For the text-containing cell, return its midpoint in (x, y) coordinate format. 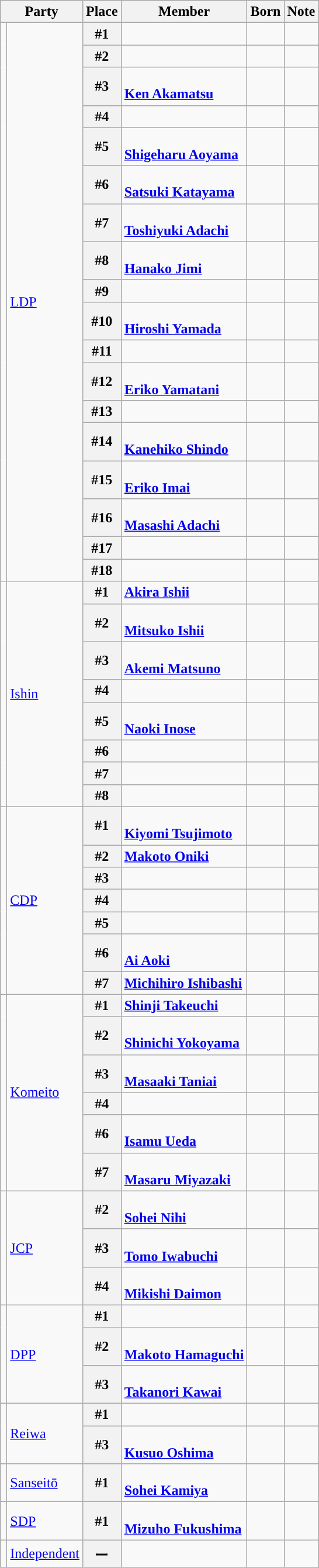
#15 (102, 480)
#14 (102, 442)
Akemi Matsuno (184, 661)
Sohei Nihi (184, 1209)
Tomo Iwabuchi (184, 1248)
Takanori Kawai (184, 1385)
Reiwa (45, 1434)
Masashi Adachi (184, 518)
ー (102, 1553)
Makoto Hamaguchi (184, 1346)
#12 (102, 381)
Kusuo Oshima (184, 1445)
Note (301, 12)
Masaaki Taniai (184, 1074)
#17 (102, 548)
Born (265, 12)
#13 (102, 412)
Sohei Kamiya (184, 1483)
Party (42, 12)
#9 (102, 291)
Komeito (45, 1093)
#16 (102, 518)
Mikishi Daimon (184, 1286)
Hanako Jimi (184, 261)
Makoto Oniki (184, 856)
DPP (45, 1354)
Sanseitō (45, 1483)
Akira Ishii (184, 592)
Mitsuko Ishii (184, 622)
#10 (102, 321)
Isamu Ueda (184, 1133)
Shinichi Yokoyama (184, 1035)
Michihiro Ishibashi (184, 983)
#18 (102, 570)
Shigeharu Aoyama (184, 146)
SDP (45, 1521)
Ishin (45, 694)
Kiyomi Tsujimoto (184, 826)
Ken Akamatsu (184, 87)
Kanehiko Shindo (184, 442)
LDP (45, 302)
Shinji Takeuchi (184, 1005)
Satsuki Katayama (184, 185)
Hiroshi Yamada (184, 321)
Masaru Miyazaki (184, 1172)
CDP (45, 900)
Eriko Yamatani (184, 381)
Ai Aoki (184, 953)
Eriko Imai (184, 480)
Naoki Inose (184, 721)
Independent (45, 1553)
Member (184, 12)
#11 (102, 351)
Place (102, 12)
Toshiyuki Adachi (184, 222)
Mizuho Fukushima (184, 1521)
JCP (45, 1248)
